Output the [X, Y] coordinate of the center of the cell containing the given text.  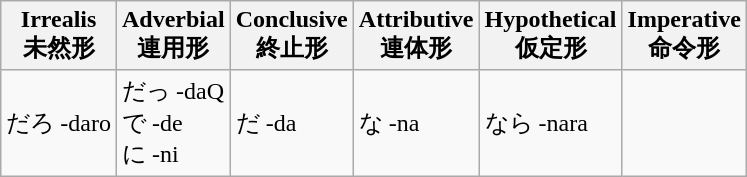
Conclusive終止形 [292, 36]
だ -da [292, 123]
Hypothetical仮定形 [550, 36]
な -na [416, 123]
Adverbial連用形 [173, 36]
Irrealis未然形 [59, 36]
Attributive連体形 [416, 36]
だろ -daro [59, 123]
Imperative命令形 [684, 36]
だっ -daQで -deに -ni [173, 123]
なら -nara [550, 123]
